Search for the cell housing the specified text and yield its (x, y) center coordinate. 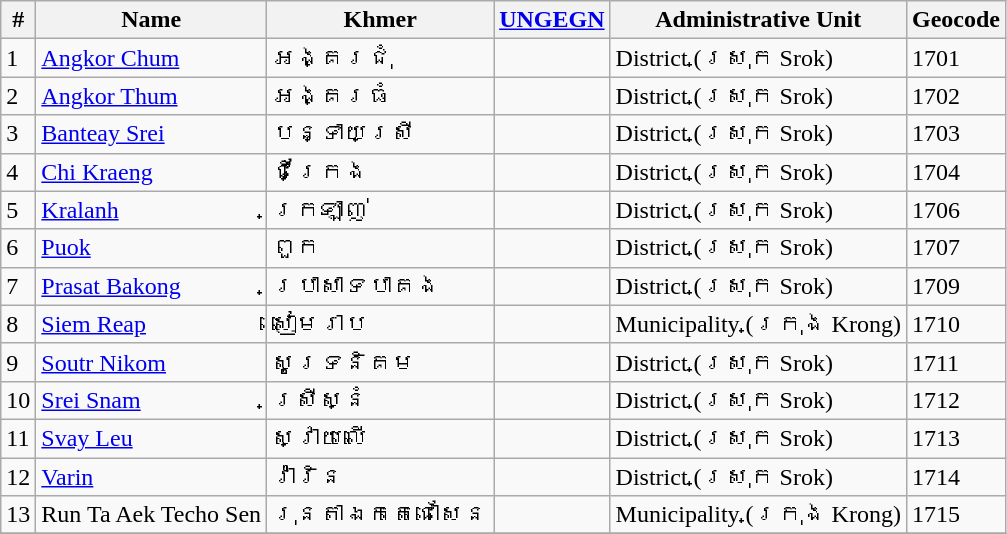
1714 (956, 477)
13 (18, 515)
Geocode (956, 20)
10 (18, 400)
Puok (152, 248)
1709 (956, 286)
Varin (152, 477)
1701 (956, 58)
1712 (956, 400)
សៀមរាប (380, 324)
Svay Leu (152, 438)
3 (18, 134)
5 (18, 210)
Khmer (380, 20)
ប្រាសាទបាគង (380, 286)
1710 (956, 324)
អង្គរជុំ (380, 58)
1713 (956, 438)
# (18, 20)
1703 (956, 134)
Administrative Unit (758, 20)
បន្ទាយស្រី (380, 134)
អង្គរធំ (380, 96)
Kralanh (152, 210)
ស្វាយលើ (380, 438)
Banteay Srei (152, 134)
ជីក្រែង (380, 172)
1704 (956, 172)
UNGEGN (552, 20)
1706 (956, 210)
Name (152, 20)
4 (18, 172)
ក្រឡាញ់ (380, 210)
ពួក (380, 248)
6 (18, 248)
សូទ្រនិគម (380, 362)
12 (18, 477)
9 (18, 362)
7 (18, 286)
8 (18, 324)
1707 (956, 248)
វ៉ារិន (380, 477)
1715 (956, 515)
Run Ta Aek Techo Sen (152, 515)
Srei Snam (152, 400)
Soutr Nikom (152, 362)
Siem Reap (152, 324)
11 (18, 438)
Angkor Chum (152, 58)
1711 (956, 362)
Chi Kraeng (152, 172)
2 (18, 96)
1 (18, 58)
ស្រីស្នំ (380, 400)
រុនតាឯកតេជោសែន (380, 515)
Prasat Bakong (152, 286)
1702 (956, 96)
Angkor Thum (152, 96)
